Scan for the cell matching the given text and deliver its (x, y) coordinate at center. 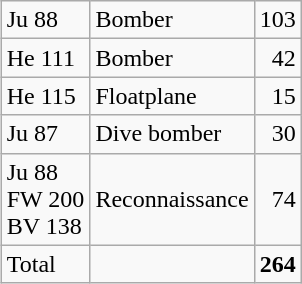
Reconnaissance (172, 199)
Dive bomber (172, 134)
Total (46, 264)
Ju 88FW 200BV 138 (46, 199)
42 (278, 58)
Ju 87 (46, 134)
He 111 (46, 58)
15 (278, 96)
103 (278, 20)
74 (278, 199)
He 115 (46, 96)
264 (278, 264)
Ju 88 (46, 20)
Floatplane (172, 96)
30 (278, 134)
